Pinpoint the cell where the given text exists, returning its (x, y) midpoint coordinate. 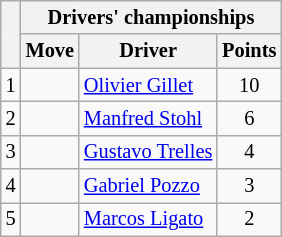
Points (249, 51)
10 (249, 85)
5 (11, 219)
Drivers' championships (152, 17)
Manfred Stohl (148, 118)
Olivier Gillet (148, 85)
Gabriel Pozzo (148, 186)
Driver (148, 51)
1 (11, 85)
6 (249, 118)
Move (50, 51)
Gustavo Trelles (148, 152)
Marcos Ligato (148, 219)
